Locate the cell with the specified text and output its (X, Y) center coordinate. 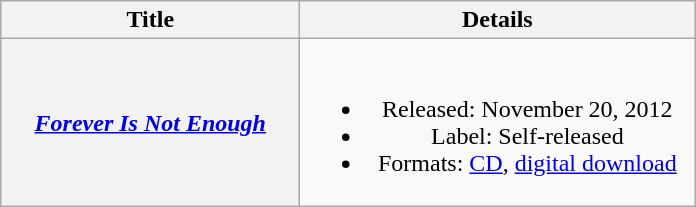
Title (150, 20)
Details (498, 20)
Released: November 20, 2012Label: Self-releasedFormats: CD, digital download (498, 122)
Forever Is Not Enough (150, 122)
